Detect which cell encompasses the target text, then output its (X, Y) center coordinate. 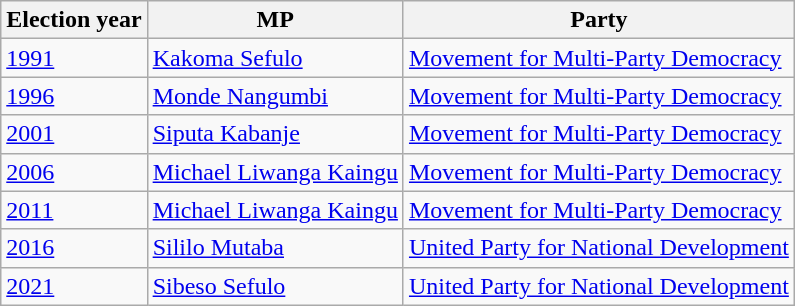
Election year (74, 20)
MP (275, 20)
Monde Nangumbi (275, 96)
1996 (74, 96)
Sililo Mutaba (275, 248)
2021 (74, 286)
2016 (74, 248)
2001 (74, 134)
2011 (74, 210)
2006 (74, 172)
Siputa Kabanje (275, 134)
Party (598, 20)
Sibeso Sefulo (275, 286)
1991 (74, 58)
Kakoma Sefulo (275, 58)
